Return (x, y) of the center of cell containing provided text 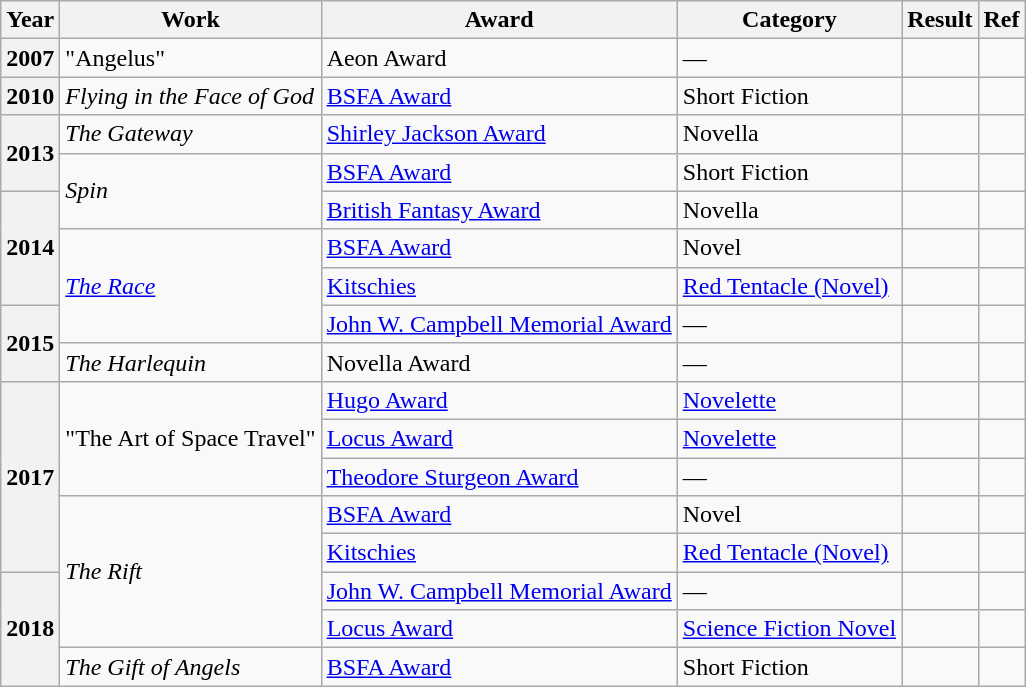
2018 (30, 629)
Flying in the Face of God (190, 96)
Award (499, 20)
Theodore Sturgeon Award (499, 477)
The Rift (190, 572)
Work (190, 20)
"Angelus" (190, 58)
The Gateway (190, 134)
Hugo Award (499, 400)
The Race (190, 286)
Ref (1002, 20)
2013 (30, 153)
Science Fiction Novel (789, 629)
2010 (30, 96)
2014 (30, 248)
Spin (190, 191)
2017 (30, 476)
Novella Award (499, 362)
Category (789, 20)
Shirley Jackson Award (499, 134)
2007 (30, 58)
Aeon Award (499, 58)
The Harlequin (190, 362)
"The Art of Space Travel" (190, 438)
2015 (30, 343)
British Fantasy Award (499, 210)
Year (30, 20)
Result (940, 20)
The Gift of Angels (190, 667)
